Determine the (X, Y) coordinate at the center of the cell enclosing the given text.  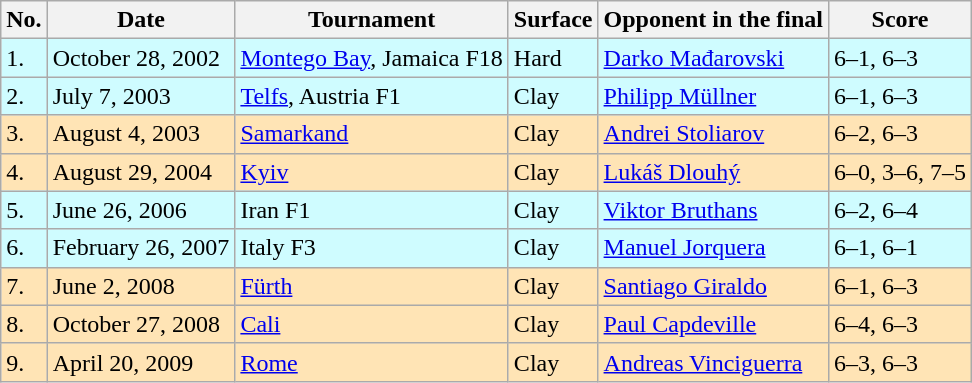
April 20, 2009 (141, 362)
August 29, 2004 (141, 172)
February 26, 2007 (141, 248)
July 7, 2003 (141, 96)
6–3, 6–3 (900, 362)
Iran F1 (372, 210)
Santiago Giraldo (713, 286)
Hard (553, 58)
No. (24, 20)
Kyiv (372, 172)
August 4, 2003 (141, 134)
8. (24, 324)
Manuel Jorquera (713, 248)
Darko Mađarovski (713, 58)
Philipp Müllner (713, 96)
Andreas Vinciguerra (713, 362)
3. (24, 134)
Samarkand (372, 134)
Tournament (372, 20)
Score (900, 20)
Telfs, Austria F1 (372, 96)
Montego Bay, Jamaica F18 (372, 58)
Rome (372, 362)
6–4, 6–3 (900, 324)
Paul Capdeville (713, 324)
6–2, 6–3 (900, 134)
2. (24, 96)
October 27, 2008 (141, 324)
6–0, 3–6, 7–5 (900, 172)
Surface (553, 20)
Viktor Bruthans (713, 210)
Fürth (372, 286)
7. (24, 286)
4. (24, 172)
Lukáš Dlouhý (713, 172)
6. (24, 248)
9. (24, 362)
6–1, 6–1 (900, 248)
October 28, 2002 (141, 58)
June 26, 2006 (141, 210)
5. (24, 210)
Cali (372, 324)
June 2, 2008 (141, 286)
Date (141, 20)
Opponent in the final (713, 20)
Italy F3 (372, 248)
1. (24, 58)
6–2, 6–4 (900, 210)
Andrei Stoliarov (713, 134)
